Output the [X, Y] coordinate of the center of the cell containing the given text.  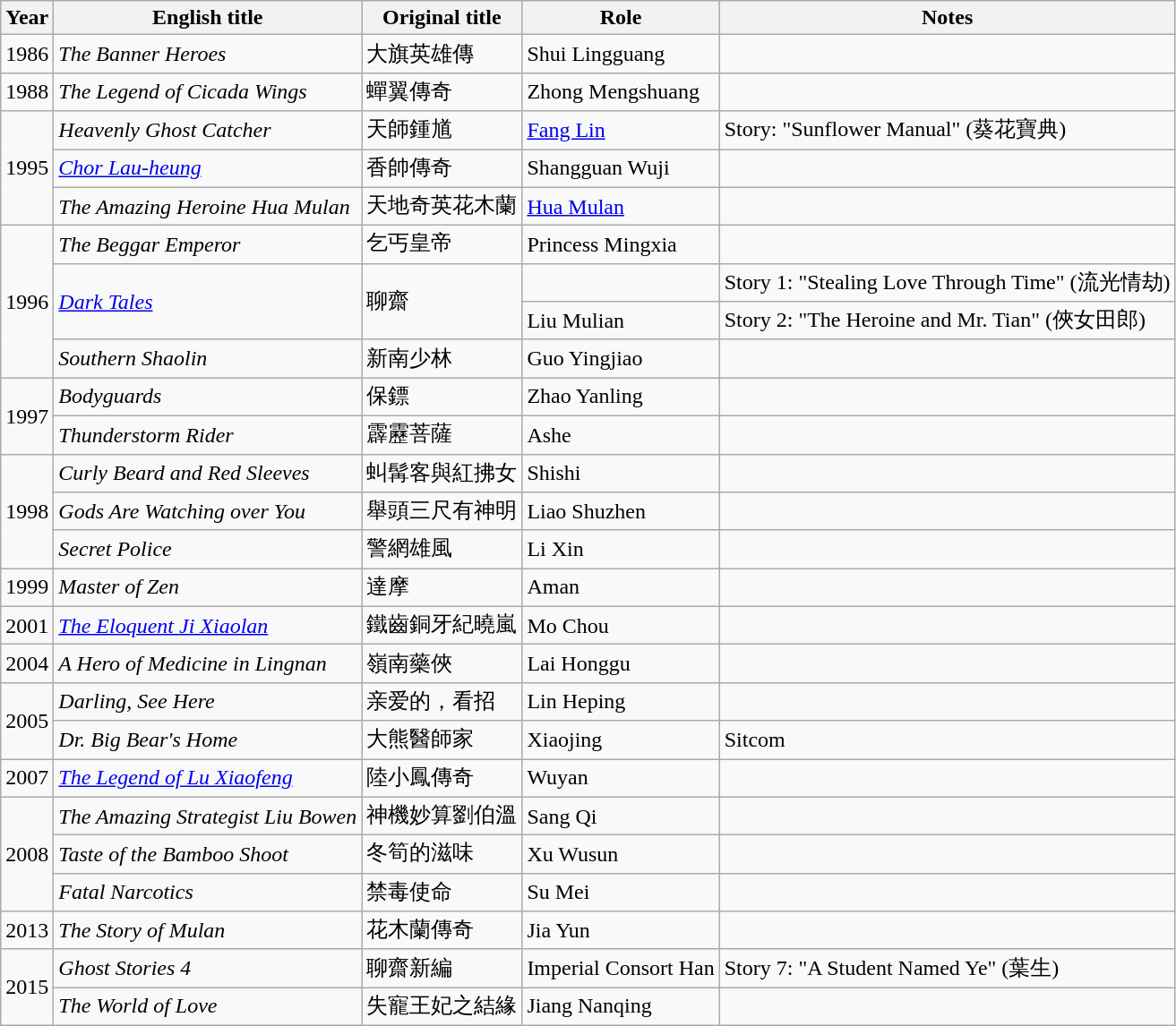
大旗英雄傳 [442, 54]
聊齋 [442, 301]
亲爱的，看招 [442, 702]
Taste of the Bamboo Shoot [208, 854]
Dr. Big Bear's Home [208, 740]
Aman [621, 587]
嶺南藥俠 [442, 664]
Story 1: "Stealing Love Through Time" (流光情劫) [948, 283]
1999 [27, 587]
Chor Lau-heung [208, 168]
Story 7: "A Student Named Ye" (葉生) [948, 969]
天師鍾馗 [442, 131]
蟬翼傳奇 [442, 91]
The Amazing Heroine Hua Mulan [208, 206]
2008 [27, 854]
鐵齒銅牙紀曉嵐 [442, 625]
Fatal Narcotics [208, 892]
霹靂菩薩 [442, 435]
香帥傳奇 [442, 168]
禁毒使命 [442, 892]
Bodyguards [208, 398]
Shishi [621, 473]
失寵王妃之結緣 [442, 1006]
2001 [27, 625]
Fang Lin [621, 131]
Lai Honggu [621, 664]
陸小鳳傳奇 [442, 779]
Year [27, 18]
Jiang Nanqing [621, 1006]
Sang Qi [621, 817]
Zhong Mengshuang [621, 91]
The World of Love [208, 1006]
舉頭三尺有神明 [442, 512]
A Hero of Medicine in Lingnan [208, 664]
1988 [27, 91]
Xu Wusun [621, 854]
Wuyan [621, 779]
1997 [27, 415]
2005 [27, 720]
1998 [27, 511]
Heavenly Ghost Catcher [208, 131]
The Story of Mulan [208, 931]
達摩 [442, 587]
The Legend of Lu Xiaofeng [208, 779]
Secret Police [208, 550]
花木蘭傳奇 [442, 931]
冬筍的滋味 [442, 854]
Jia Yun [621, 931]
警網雄風 [442, 550]
Sitcom [948, 740]
Ashe [621, 435]
The Eloquent Ji Xiaolan [208, 625]
Shangguan Wuji [621, 168]
Liao Shuzhen [621, 512]
1986 [27, 54]
Xiaojing [621, 740]
2013 [27, 931]
Master of Zen [208, 587]
Thunderstorm Rider [208, 435]
The Amazing Strategist Liu Bowen [208, 817]
天地奇英花木蘭 [442, 206]
2004 [27, 664]
The Banner Heroes [208, 54]
Liu Mulian [621, 321]
Imperial Consort Han [621, 969]
English title [208, 18]
Su Mei [621, 892]
Curly Beard and Red Sleeves [208, 473]
The Beggar Emperor [208, 245]
Shui Lingguang [621, 54]
乞丐皇帝 [442, 245]
2015 [27, 987]
The Legend of Cicada Wings [208, 91]
虯髯客與紅拂女 [442, 473]
Notes [948, 18]
1996 [27, 302]
神機妙算劉伯溫 [442, 817]
Hua Mulan [621, 206]
1995 [27, 168]
Role [621, 18]
保鏢 [442, 398]
Zhao Yanling [621, 398]
Story 2: "The Heroine and Mr. Tian" (俠女田郎) [948, 321]
大熊醫師家 [442, 740]
新南少林 [442, 358]
Princess Mingxia [621, 245]
Darling, See Here [208, 702]
Original title [442, 18]
Gods Are Watching over You [208, 512]
Lin Heping [621, 702]
Ghost Stories 4 [208, 969]
Story: "Sunflower Manual" (葵花寶典) [948, 131]
聊齋新編 [442, 969]
Mo Chou [621, 625]
Guo Yingjiao [621, 358]
Li Xin [621, 550]
Dark Tales [208, 301]
2007 [27, 779]
Southern Shaolin [208, 358]
